Search for the cell housing the specified text and yield its (x, y) center coordinate. 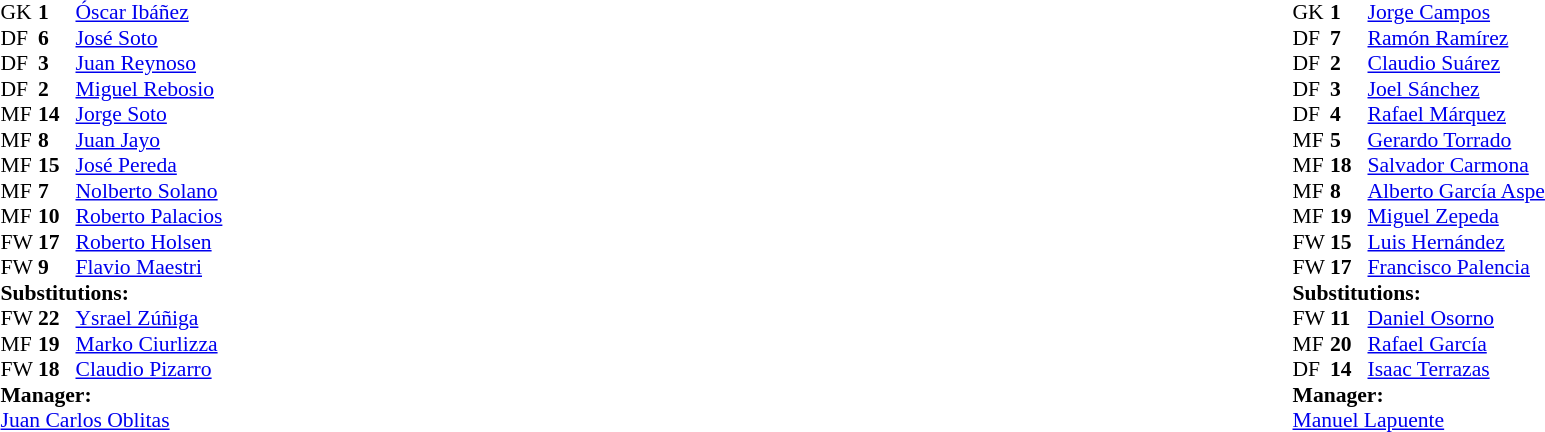
Roberto Holsen (152, 242)
10 (57, 217)
Ramón Ramírez (1456, 38)
9 (57, 267)
Flavio Maestri (152, 267)
20 (1349, 344)
Juan Jayo (152, 140)
5 (1349, 140)
José Soto (152, 38)
Claudio Pizarro (152, 369)
Isaac Terrazas (1456, 369)
Nolberto Solano (152, 191)
Jorge Campos (1456, 13)
Joel Sánchez (1456, 89)
Jorge Soto (152, 115)
Alberto García Aspe (1456, 191)
Daniel Osorno (1456, 319)
Ysrael Zúñiga (152, 319)
Roberto Palacios (152, 217)
Miguel Zepeda (1456, 217)
Juan Reynoso (152, 63)
Francisco Palencia (1456, 267)
José Pereda (152, 165)
Rafael Márquez (1456, 115)
11 (1349, 319)
Rafael García (1456, 344)
6 (57, 38)
Marko Ciurlizza (152, 344)
Óscar Ibáñez (152, 13)
22 (57, 319)
Miguel Rebosio (152, 89)
Salvador Carmona (1456, 165)
Luis Hernández (1456, 242)
Gerardo Torrado (1456, 140)
4 (1349, 115)
Claudio Suárez (1456, 63)
